Return (x, y) of the center of cell containing provided text 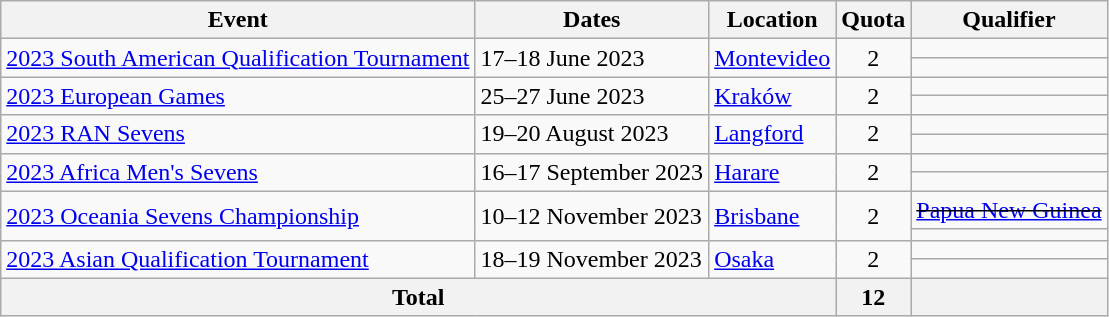
16–17 September 2023 (592, 172)
10–12 November 2023 (592, 216)
18–19 November 2023 (592, 259)
Montevideo (772, 58)
2023 South American Qualification Tournament (238, 58)
25–27 June 2023 (592, 96)
Location (772, 20)
Quota (874, 20)
Event (238, 20)
2023 Africa Men's Sevens (238, 172)
2023 Oceania Sevens Championship (238, 216)
Dates (592, 20)
17–18 June 2023 (592, 58)
Osaka (772, 259)
Langford (772, 134)
2023 European Games (238, 96)
Harare (772, 172)
12 (874, 297)
2023 Asian Qualification Tournament (238, 259)
Total (418, 297)
19–20 August 2023 (592, 134)
Qualifier (1009, 20)
Papua New Guinea (1009, 210)
Kraków (772, 96)
Brisbane (772, 216)
2023 RAN Sevens (238, 134)
